Detect which cell encompasses the target text, then output its [x, y] center coordinate. 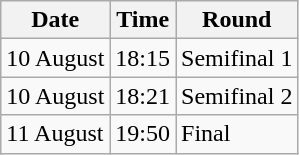
Time [143, 20]
18:21 [143, 96]
Date [56, 20]
11 August [56, 134]
19:50 [143, 134]
Semifinal 2 [237, 96]
Round [237, 20]
Final [237, 134]
Semifinal 1 [237, 58]
18:15 [143, 58]
